Pinpoint the cell where the given text exists, returning its (X, Y) midpoint coordinate. 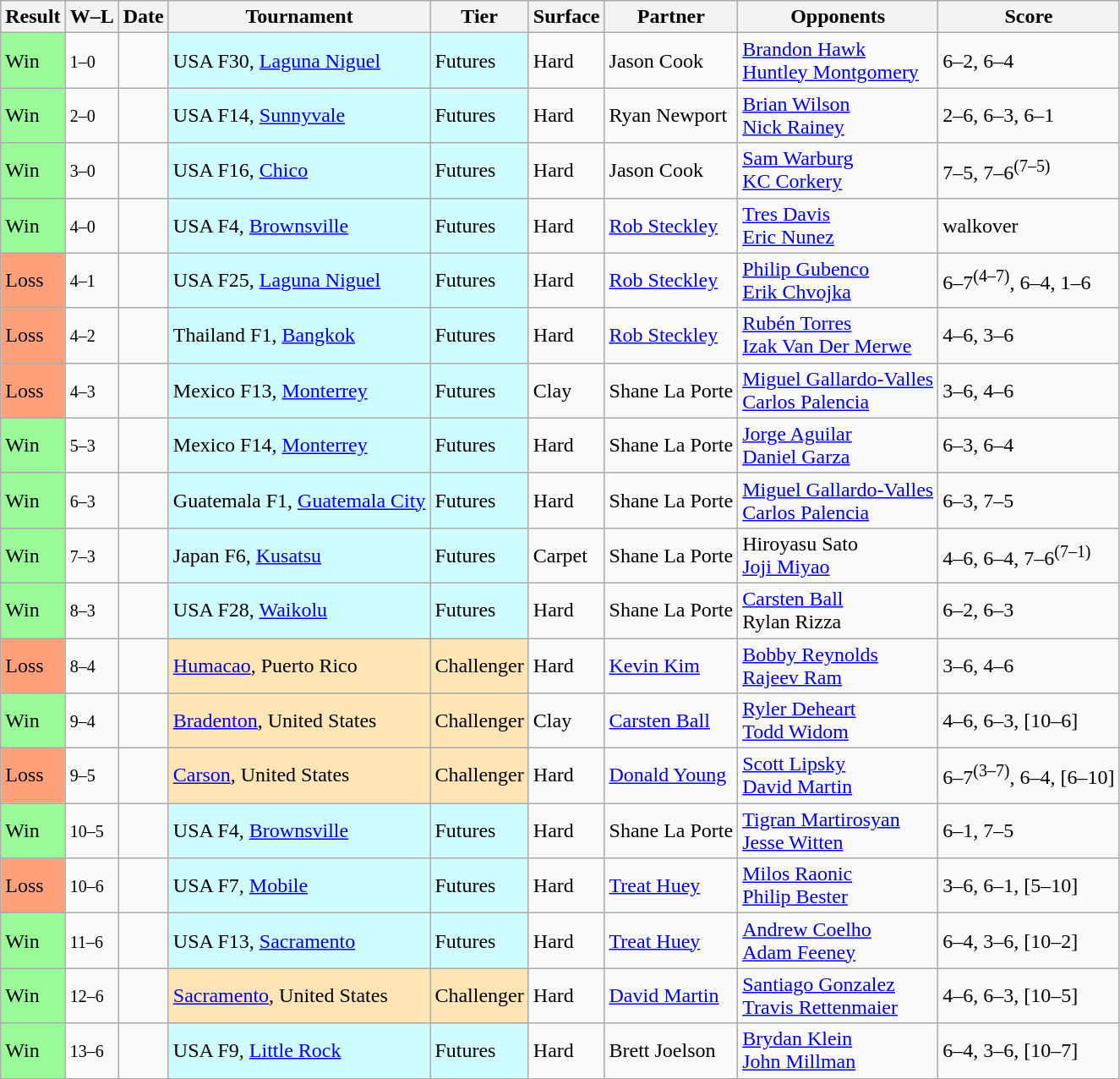
Brett Joelson (671, 1050)
Donald Young (671, 776)
David Martin (671, 996)
Guatemala F1, Guatemala City (299, 501)
Date (144, 17)
Score (1029, 17)
4–2 (91, 335)
Ryan Newport (671, 115)
USA F16, Chico (299, 171)
Humacao, Puerto Rico (299, 665)
4–6, 6–4, 7–6(7–1) (1029, 555)
W–L (91, 17)
USA F28, Waikolu (299, 611)
9–5 (91, 776)
6–4, 3–6, [10–7] (1029, 1050)
Sam Warburg KC Corkery (839, 171)
Milos Raonic Philip Bester (839, 886)
Thailand F1, Bangkok (299, 335)
4–1 (91, 281)
6–2, 6–3 (1029, 611)
Scott Lipsky David Martin (839, 776)
6–3 (91, 501)
3–6, 6–1, [5–10] (1029, 886)
6–4, 3–6, [10–2] (1029, 940)
7–3 (91, 555)
6–7(4–7), 6–4, 1–6 (1029, 281)
6–3, 7–5 (1029, 501)
Mexico F13, Monterrey (299, 391)
USA F25, Laguna Niguel (299, 281)
Bradenton, United States (299, 720)
Bobby Reynolds Rajeev Ram (839, 665)
USA F14, Sunnyvale (299, 115)
USA F30, Laguna Niguel (299, 61)
Santiago Gonzalez Travis Rettenmaier (839, 996)
USA F7, Mobile (299, 886)
6–3, 6–4 (1029, 445)
8–3 (91, 611)
Brydan Klein John Millman (839, 1050)
Tier (479, 17)
9–4 (91, 720)
4–6, 6–3, [10–6] (1029, 720)
Opponents (839, 17)
Tigran Martirosyan Jesse Witten (839, 830)
Partner (671, 17)
2–0 (91, 115)
Ryler Deheart Todd Widom (839, 720)
10–5 (91, 830)
4–0 (91, 225)
6–2, 6–4 (1029, 61)
Brandon Hawk Huntley Montgomery (839, 61)
Surface (566, 17)
8–4 (91, 665)
Brian Wilson Nick Rainey (839, 115)
Carpet (566, 555)
Tres Davis Eric Nunez (839, 225)
3–0 (91, 171)
Carson, United States (299, 776)
Andrew Coelho Adam Feeney (839, 940)
2–6, 6–3, 6–1 (1029, 115)
10–6 (91, 886)
4–6, 6–3, [10–5] (1029, 996)
Carsten Ball (671, 720)
13–6 (91, 1050)
Tournament (299, 17)
Mexico F14, Monterrey (299, 445)
4–3 (91, 391)
Japan F6, Kusatsu (299, 555)
Rubén Torres Izak Van Der Merwe (839, 335)
4–6, 3–6 (1029, 335)
1–0 (91, 61)
6–7(3–7), 6–4, [6–10] (1029, 776)
USA F13, Sacramento (299, 940)
Result (33, 17)
11–6 (91, 940)
Philip Gubenco Erik Chvojka (839, 281)
Kevin Kim (671, 665)
walkover (1029, 225)
6–1, 7–5 (1029, 830)
Jorge Aguilar Daniel Garza (839, 445)
7–5, 7–6(7–5) (1029, 171)
12–6 (91, 996)
5–3 (91, 445)
Carsten Ball Rylan Rizza (839, 611)
USA F9, Little Rock (299, 1050)
Sacramento, United States (299, 996)
Hiroyasu Sato Joji Miyao (839, 555)
